Detect which cell encompasses the target text, then output its [x, y] center coordinate. 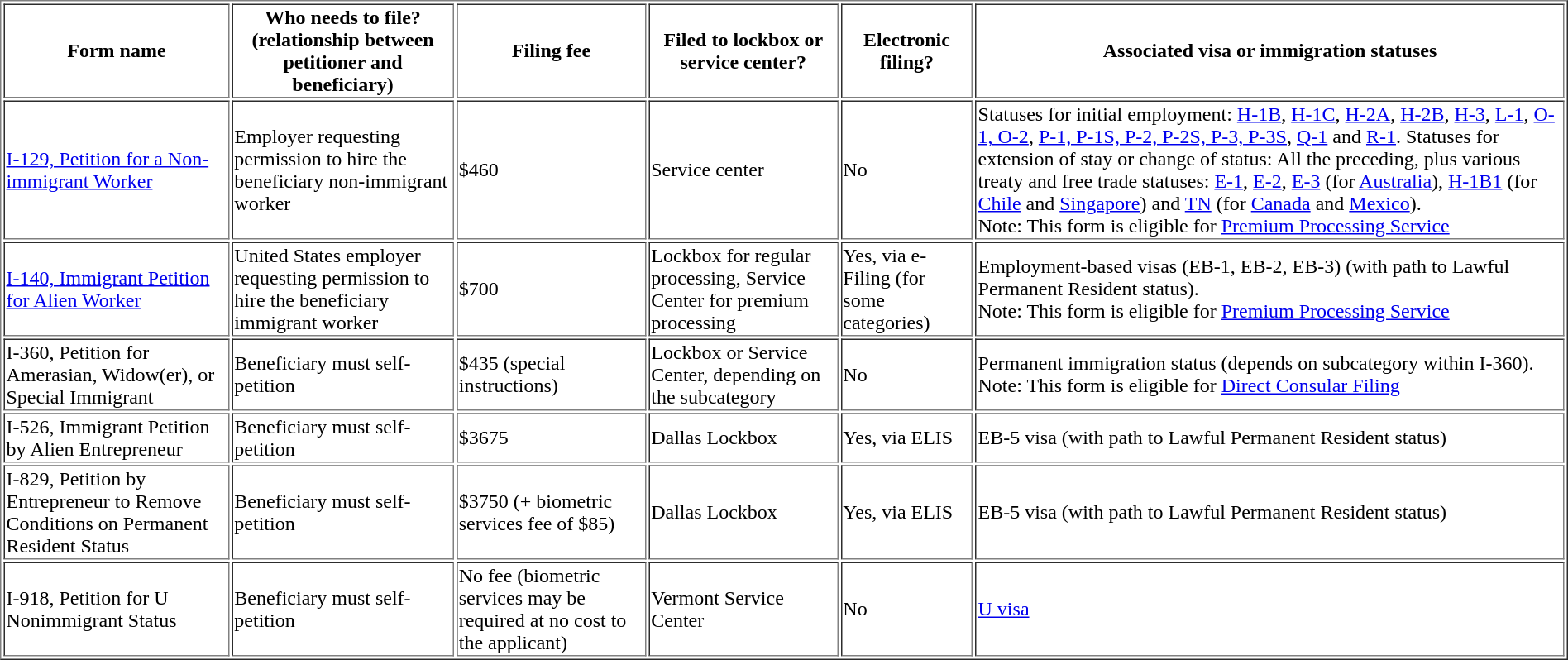
Who needs to file? (relationship between petitioner and beneficiary) [342, 50]
$3750 (+ biometric services fee of $85) [552, 512]
Permanent immigration status (depends on subcategory within I-360).Note: This form is eligible for Direct Consular Filing [1270, 375]
Yes, via e-Filing (for some categories) [906, 289]
Service center [743, 170]
No fee (biometric services may be required at no cost to the applicant) [552, 610]
Filed to lockbox or service center? [743, 50]
$460 [552, 170]
I-829, Petition by Entrepreneur to Remove Conditions on Permanent Resident Status [116, 512]
Employer requesting permission to hire the beneficiary non-immigrant worker [342, 170]
Vermont Service Center [743, 610]
Lockbox for regular processing, Service Center for premium processing [743, 289]
I-140, Immigrant Petition for Alien Worker [116, 289]
$3675 [552, 438]
I-360, Petition for Amerasian, Widow(er), or Special Immigrant [116, 375]
I-129, Petition for a Non-immigrant Worker [116, 170]
Electronic filing? [906, 50]
U visa [1270, 610]
$700 [552, 289]
I-526, Immigrant Petition by Alien Entrepreneur [116, 438]
Employment-based visas (EB-1, EB-2, EB-3) (with path to Lawful Permanent Resident status).Note: This form is eligible for Premium Processing Service [1270, 289]
United States employer requesting permission to hire the beneficiary immigrant worker [342, 289]
Associated visa or immigration statuses [1270, 50]
Lockbox or Service Center, depending on the subcategory [743, 375]
I-918, Petition for U Nonimmigrant Status [116, 610]
$435 (special instructions) [552, 375]
Filing fee [552, 50]
Form name [116, 50]
